Provide the [X, Y] coordinate of the cell's center where the given text is located.  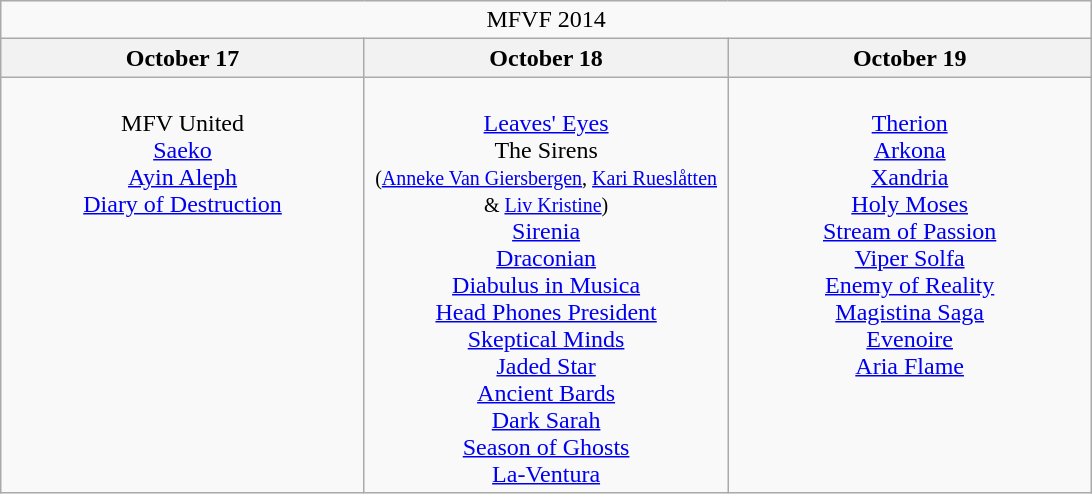
Therion Arkona Xandria Holy Moses Stream of Passion Viper Solfa Enemy of Reality Magistina Saga Evenoire Aria Flame [910, 285]
MFVF 2014 [546, 20]
October 19 [910, 58]
October 18 [546, 58]
MFV United Saeko Ayin Aleph Diary of Destruction [183, 285]
October 17 [183, 58]
